Return the (X, Y) coordinate for the center point of the cell that contains the specified text.  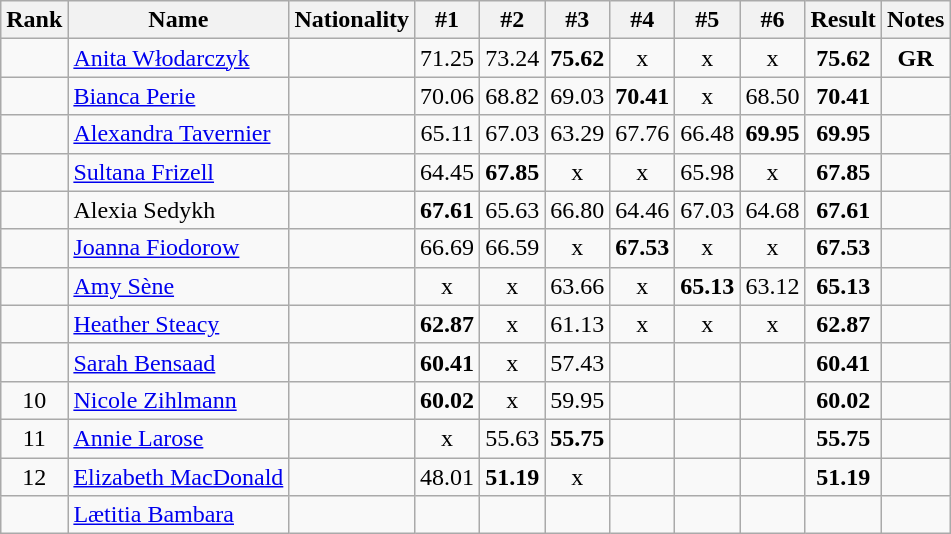
12 (34, 477)
73.24 (512, 58)
63.66 (578, 286)
63.29 (578, 134)
Name (178, 20)
Nicole Zihlmann (178, 400)
Alexandra Tavernier (178, 134)
10 (34, 400)
Heather Steacy (178, 324)
Amy Sène (178, 286)
48.01 (448, 477)
Sarah Bensaad (178, 362)
#5 (708, 20)
68.82 (512, 96)
64.45 (448, 172)
Anita Włodarczyk (178, 58)
#1 (448, 20)
64.46 (642, 210)
65.98 (708, 172)
#3 (578, 20)
Bianca Perie (178, 96)
59.95 (578, 400)
57.43 (578, 362)
65.63 (512, 210)
63.12 (772, 286)
61.13 (578, 324)
Alexia Sedykh (178, 210)
66.59 (512, 248)
68.50 (772, 96)
#6 (772, 20)
11 (34, 438)
69.03 (578, 96)
64.68 (772, 210)
67.76 (642, 134)
65.11 (448, 134)
71.25 (448, 58)
66.69 (448, 248)
#4 (642, 20)
Joanna Fiodorow (178, 248)
Rank (34, 20)
Nationality (352, 20)
66.80 (578, 210)
66.48 (708, 134)
Result (843, 20)
55.63 (512, 438)
Sultana Frizell (178, 172)
Elizabeth MacDonald (178, 477)
70.06 (448, 96)
Lætitia Bambara (178, 515)
Annie Larose (178, 438)
Notes (915, 20)
#2 (512, 20)
GR (915, 58)
